Output the [x, y] coordinate of the center of the cell containing the given text.  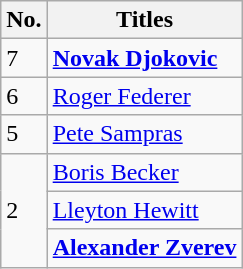
5 [24, 134]
Titles [144, 20]
7 [24, 58]
Novak Djokovic [144, 58]
No. [24, 20]
Lleyton Hewitt [144, 210]
Pete Sampras [144, 134]
Boris Becker [144, 172]
2 [24, 210]
Roger Federer [144, 96]
Alexander Zverev [144, 248]
6 [24, 96]
